Provide the (x, y) coordinate of the cell's center where the given text is located.  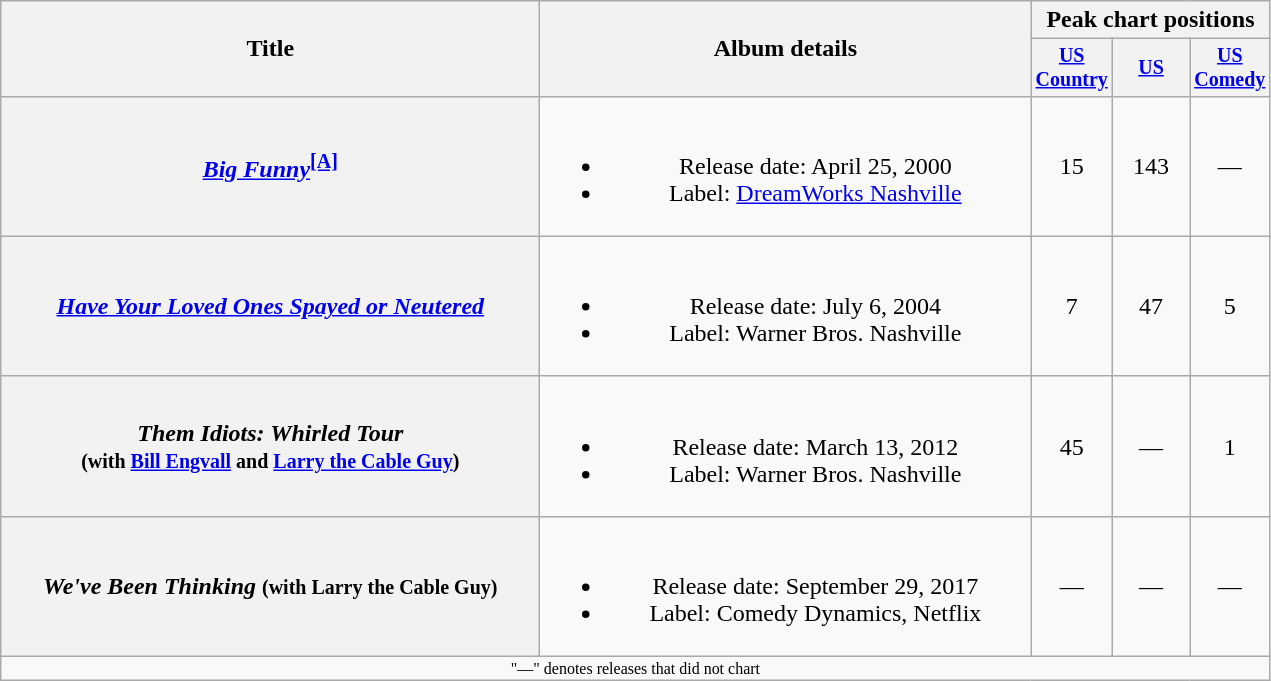
Them Idiots: Whirled Tour(with Bill Engvall and Larry the Cable Guy) (270, 446)
Release date: April 25, 2000Label: DreamWorks Nashville (786, 166)
45 (1072, 446)
Release date: July 6, 2004Label: Warner Bros. Nashville (786, 306)
143 (1152, 166)
Title (270, 49)
Peak chart positions (1150, 20)
Have Your Loved Ones Spayed or Neutered (270, 306)
Release date: March 13, 2012Label: Warner Bros. Nashville (786, 446)
15 (1072, 166)
47 (1152, 306)
Big Funny[A] (270, 166)
"—" denotes releases that did not chart (636, 669)
US Country (1072, 68)
7 (1072, 306)
US Comedy (1230, 68)
Release date: September 29, 2017Label: Comedy Dynamics, Netflix (786, 586)
US (1152, 68)
5 (1230, 306)
Album details (786, 49)
We've Been Thinking (with Larry the Cable Guy) (270, 586)
1 (1230, 446)
